Output the [X, Y] coordinate of the center of the cell containing the given text.  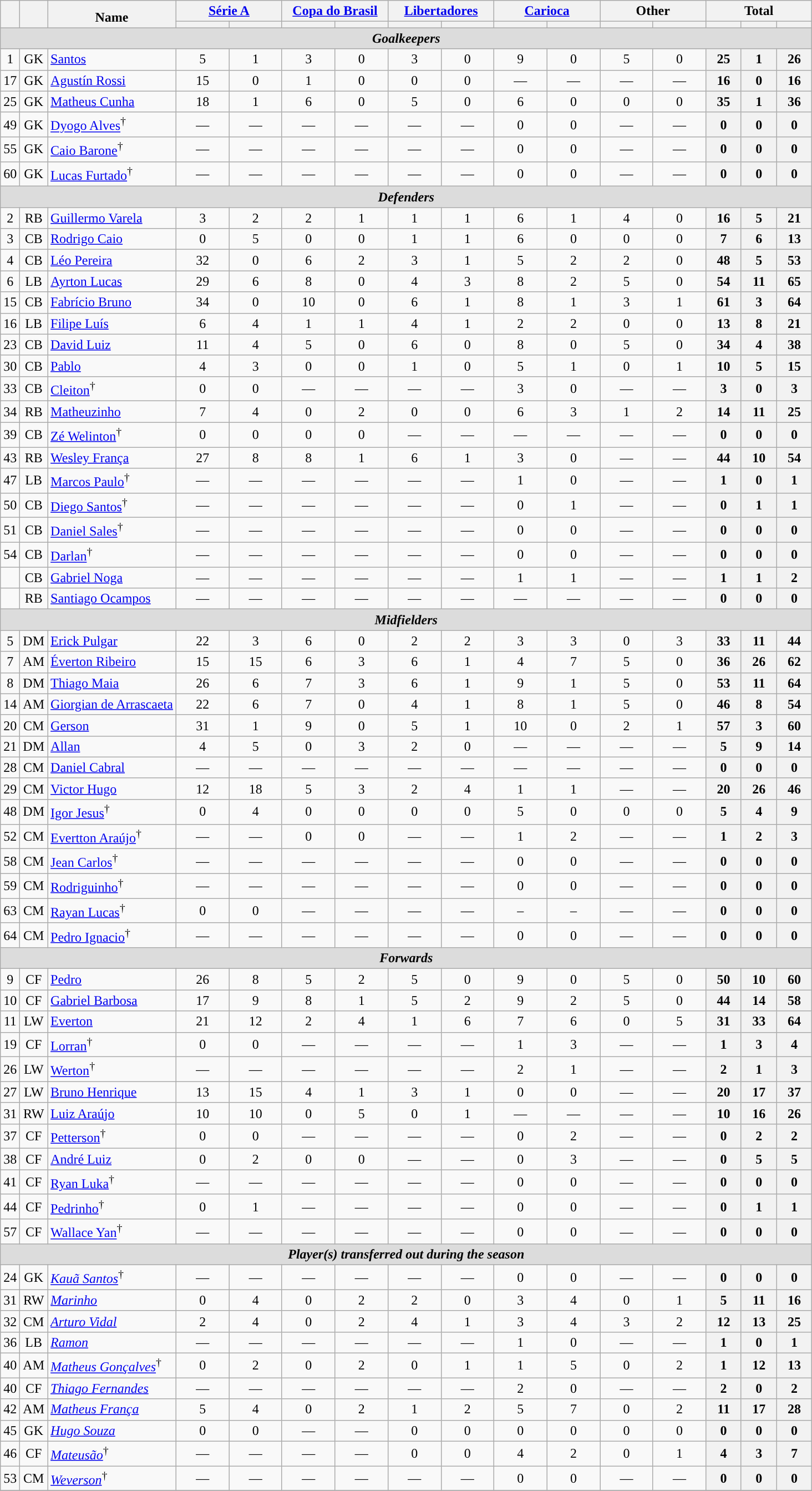
Bruno Henrique [112, 1092]
Matheus França [112, 1409]
Matheuzinho [112, 412]
Goalkeepers [406, 38]
55 [10, 150]
Copa do Brasil [335, 11]
Jean Carlos† [112, 861]
André Luiz [112, 1159]
Caio Barone† [112, 150]
Hugo Souza [112, 1431]
42 [10, 1409]
63 [10, 911]
35 [724, 102]
Lucas Furtado† [112, 174]
45 [10, 1431]
Weverson† [112, 1478]
Pedro [112, 979]
Daniel Cabral [112, 767]
65 [794, 281]
Matheus Gonçalves† [112, 1365]
Werton† [112, 1070]
Daniel Sales† [112, 530]
Name [112, 14]
51 [10, 530]
Santos [112, 59]
Diego Santos† [112, 505]
Cleiton† [112, 388]
Pedro Ignacio† [112, 936]
61 [724, 302]
49 [10, 124]
Arturo Vidal [112, 1321]
Rayan Lucas† [112, 911]
Player(s) transferred out during the season [406, 1255]
Everton [112, 1022]
Ramon [112, 1342]
23 [10, 345]
Victor Hugo [112, 789]
Gabriel Barbosa [112, 1000]
Thiago Maia [112, 683]
Gerson [112, 725]
19 [10, 1044]
Evertton Araújo† [112, 837]
Dyogo Alves† [112, 124]
62 [794, 662]
Giorgian de Arrascaeta [112, 704]
52 [10, 837]
39 [10, 435]
Ryan Luka† [112, 1182]
59 [10, 886]
47 [10, 481]
Gabriel Noga [112, 578]
Petterson† [112, 1136]
Libertadores [441, 11]
Kauã Santos† [112, 1277]
Other [653, 11]
41 [10, 1182]
Wesley França [112, 458]
Rodrigo Caio [112, 239]
Rodriguinho† [112, 886]
24 [10, 1277]
Pedrinho† [112, 1206]
Série A [229, 11]
Agustín Rossi [112, 80]
Allan [112, 746]
Luiz Araújo [112, 1113]
David Luiz [112, 345]
Mateusão† [112, 1454]
Éverton Ribeiro [112, 662]
Pablo [112, 366]
Matheus Cunha [112, 102]
Fabrício Bruno [112, 302]
Erick Pulgar [112, 641]
Defenders [406, 197]
Ayrton Lucas [112, 281]
Lorran† [112, 1044]
30 [10, 366]
Marinho [112, 1300]
Guillermo Varela [112, 218]
Filipe Luís [112, 324]
Marcos Paulo† [112, 481]
43 [10, 458]
Zé Welinton† [112, 435]
Wallace Yan† [112, 1232]
Léo Pereira [112, 260]
Igor Jesus† [112, 811]
Darlan† [112, 555]
Forwards [406, 958]
Total [759, 11]
Santiago Ocampos [112, 599]
Thiago Fernandes [112, 1388]
Midfielders [406, 620]
Carioca [547, 11]
